Scan for the cell matching the given text and deliver its [X, Y] coordinate at center. 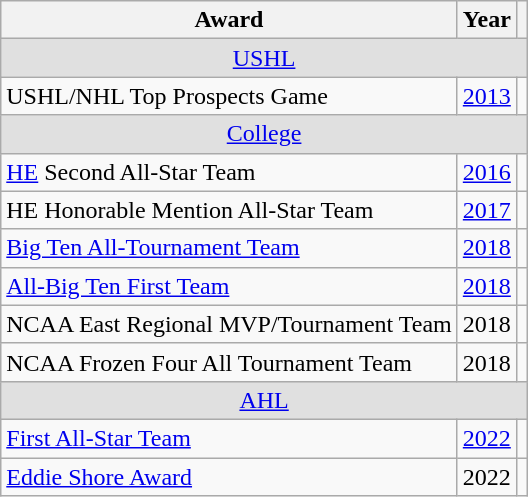
2013 [486, 96]
HE Second All-Star Team [230, 172]
NCAA Frozen Four All Tournament Team [230, 362]
Year [486, 20]
Eddie Shore Award [230, 477]
2017 [486, 210]
AHL [264, 400]
All-Big Ten First Team [230, 286]
NCAA East Regional MVP/Tournament Team [230, 324]
First All-Star Team [230, 438]
USHL/NHL Top Prospects Game [230, 96]
College [264, 134]
Award [230, 20]
2016 [486, 172]
USHL [264, 58]
Big Ten All-Tournament Team [230, 248]
HE Honorable Mention All-Star Team [230, 210]
